Provide the (X, Y) coordinate of the cell's center where the given text is located.  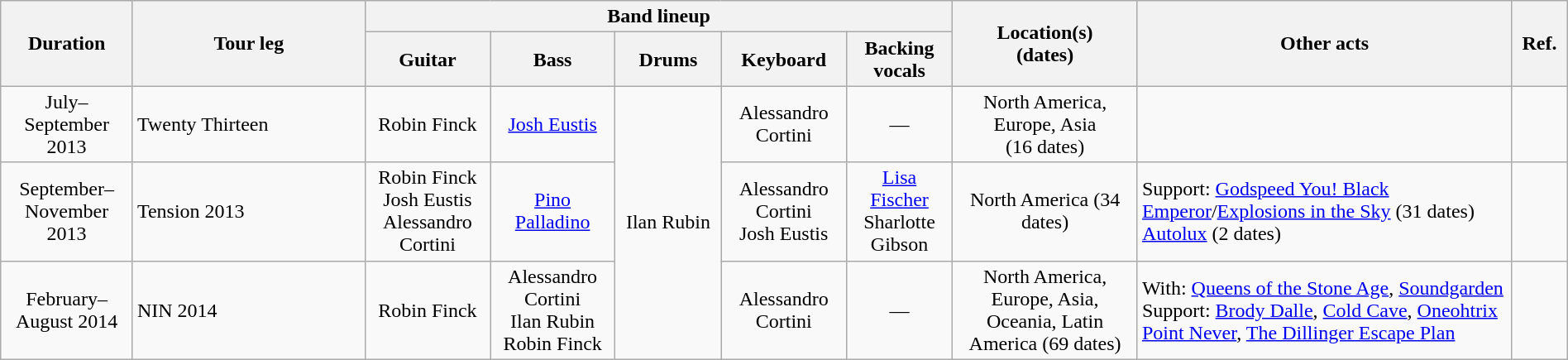
North America (34 dates) (1045, 212)
Location(s)(dates) (1045, 43)
Band lineup (658, 17)
North America, Europe, Asia, Oceania, Latin America (69 dates) (1045, 310)
September–November 2013 (67, 212)
Pino Palladino (552, 212)
Twenty Thirteen (248, 124)
Ilan Rubin (668, 223)
Alessandro CortiniJosh Eustis (784, 212)
Alessandro CortiniIlan RubinRobin Finck (552, 310)
Lisa FischerSharlotte Gibson (899, 212)
Robin FinckJosh EustisAlessandro Cortini (427, 212)
North America,Europe, Asia(16 dates) (1045, 124)
Support: Godspeed You! Black Emperor/Explosions in the Sky (31 dates)Autolux (2 dates) (1324, 212)
Bass (552, 60)
Tour leg (248, 43)
Guitar (427, 60)
Keyboard (784, 60)
With: Queens of the Stone Age, SoundgardenSupport: Brody Dalle, Cold Cave, Oneohtrix Point Never, The Dillinger Escape Plan (1324, 310)
February–August 2014 (67, 310)
Duration (67, 43)
July–September 2013 (67, 124)
Ref. (1540, 43)
Drums (668, 60)
Backing vocals (899, 60)
Josh Eustis (552, 124)
NIN 2014 (248, 310)
Other acts (1324, 43)
Tension 2013 (248, 212)
